Extract the (x, y) coordinate from the center of the cell holding the provided text.  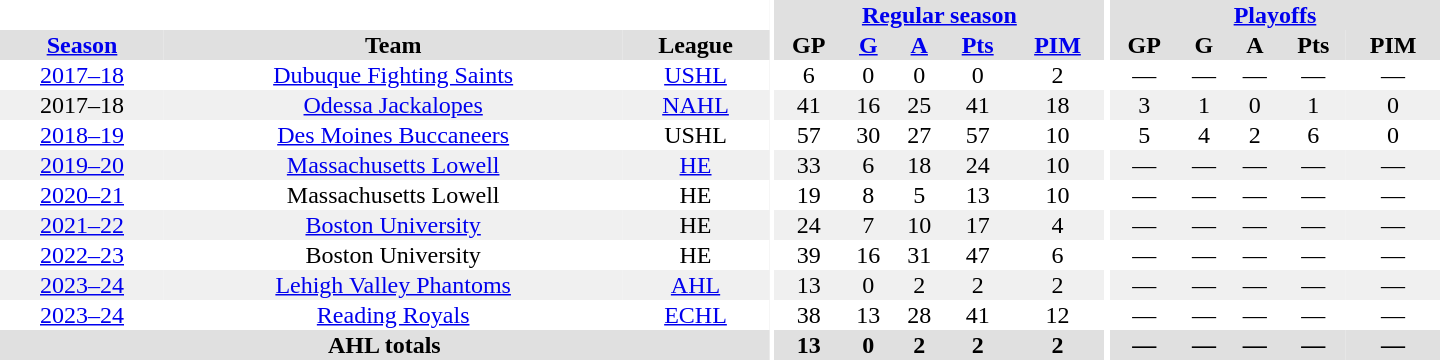
28 (920, 315)
19 (808, 195)
League (695, 45)
Regular season (939, 15)
Odessa Jackalopes (393, 105)
AHL totals (384, 345)
2022–23 (82, 255)
Reading Royals (393, 315)
31 (920, 255)
2020–21 (82, 195)
Dubuque Fighting Saints (393, 75)
AHL (695, 285)
25 (920, 105)
39 (808, 255)
17 (978, 225)
47 (978, 255)
Playoffs (1275, 15)
NAHL (695, 105)
Des Moines Buccaneers (393, 135)
8 (868, 195)
7 (868, 225)
3 (1144, 105)
33 (808, 165)
27 (920, 135)
ECHL (695, 315)
2021–22 (82, 225)
Lehigh Valley Phantoms (393, 285)
12 (1058, 315)
Team (393, 45)
38 (808, 315)
2019–20 (82, 165)
Season (82, 45)
2018–19 (82, 135)
30 (868, 135)
